Extract the [X, Y] coordinate from the center of the cell holding the provided text.  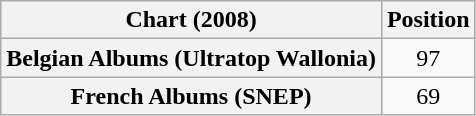
Chart (2008) [192, 20]
Belgian Albums (Ultratop Wallonia) [192, 58]
97 [428, 58]
Position [428, 20]
69 [428, 96]
French Albums (SNEP) [192, 96]
